Extract the (X, Y) coordinate from the center of the cell holding the provided text.  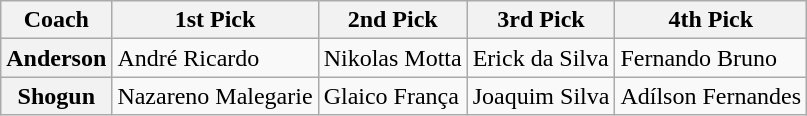
4th Pick (711, 20)
Erick da Silva (541, 58)
Nikolas Motta (392, 58)
Fernando Bruno (711, 58)
2nd Pick (392, 20)
Adílson Fernandes (711, 96)
Shogun (56, 96)
Joaquim Silva (541, 96)
Glaico França (392, 96)
Coach (56, 20)
Anderson (56, 58)
André Ricardo (215, 58)
3rd Pick (541, 20)
1st Pick (215, 20)
Nazareno Malegarie (215, 96)
